Extract the (x, y) coordinate from the center of the cell holding the provided text.  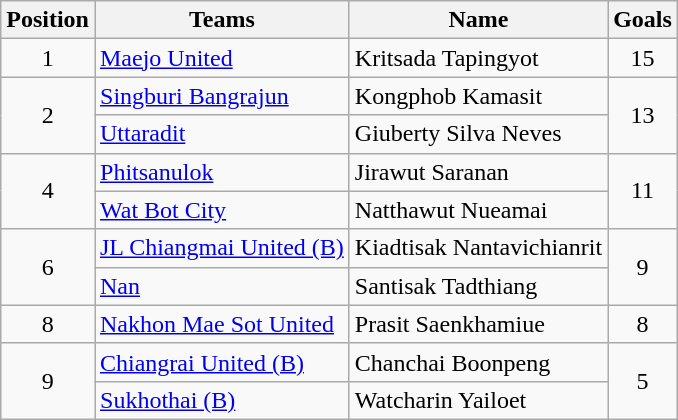
Teams (222, 20)
2 (48, 115)
Position (48, 20)
Prasit Saenkhamiue (478, 324)
Natthawut Nueamai (478, 210)
Nakhon Mae Sot United (222, 324)
Kiadtisak Nantavichianrit (478, 248)
Maejo United (222, 58)
Singburi Bangrajun (222, 96)
1 (48, 58)
Kongphob Kamasit (478, 96)
Goals (643, 20)
Wat Bot City (222, 210)
Name (478, 20)
Nan (222, 286)
Chanchai Boonpeng (478, 362)
5 (643, 381)
Santisak Tadthiang (478, 286)
13 (643, 115)
4 (48, 191)
Phitsanulok (222, 172)
Sukhothai (B) (222, 400)
JL Chiangmai United (B) (222, 248)
Jirawut Saranan (478, 172)
Kritsada Tapingyot (478, 58)
Chiangrai United (B) (222, 362)
Uttaradit (222, 134)
11 (643, 191)
Watcharin Yailoet (478, 400)
Giuberty Silva Neves (478, 134)
15 (643, 58)
6 (48, 267)
